Output the (X, Y) coordinate of the center of the cell containing the given text.  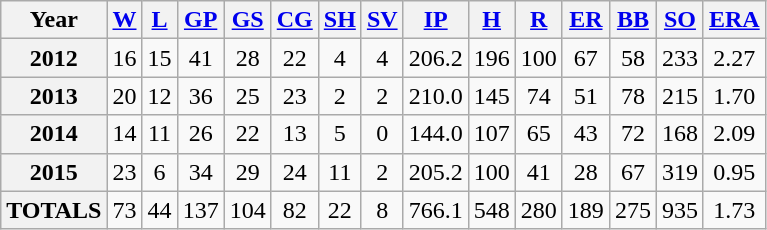
2013 (54, 96)
104 (248, 210)
766.1 (436, 210)
935 (680, 210)
R (538, 20)
275 (632, 210)
210.0 (436, 96)
CG (294, 20)
IP (436, 20)
58 (632, 58)
137 (200, 210)
1.73 (734, 210)
ER (586, 20)
24 (294, 172)
SO (680, 20)
548 (492, 210)
145 (492, 96)
8 (382, 210)
73 (124, 210)
L (160, 20)
43 (586, 134)
189 (586, 210)
BB (632, 20)
107 (492, 134)
SH (340, 20)
2015 (54, 172)
0 (382, 134)
12 (160, 96)
0.95 (734, 172)
1.70 (734, 96)
319 (680, 172)
GS (248, 20)
144.0 (436, 134)
36 (200, 96)
2.27 (734, 58)
25 (248, 96)
233 (680, 58)
44 (160, 210)
26 (200, 134)
74 (538, 96)
GP (200, 20)
51 (586, 96)
215 (680, 96)
14 (124, 134)
H (492, 20)
168 (680, 134)
205.2 (436, 172)
15 (160, 58)
280 (538, 210)
34 (200, 172)
29 (248, 172)
16 (124, 58)
72 (632, 134)
82 (294, 210)
ERA (734, 20)
13 (294, 134)
6 (160, 172)
2012 (54, 58)
TOTALS (54, 210)
5 (340, 134)
78 (632, 96)
2014 (54, 134)
206.2 (436, 58)
196 (492, 58)
20 (124, 96)
SV (382, 20)
W (124, 20)
65 (538, 134)
2.09 (734, 134)
Year (54, 20)
